Extract the [x, y] coordinate from the center of the cell holding the provided text.  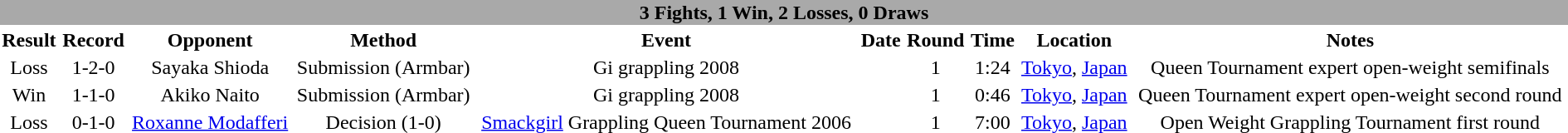
Method [383, 40]
1:24 [992, 67]
Notes [1351, 40]
Queen Tournament expert open-weight semifinals [1351, 67]
Win [29, 95]
Akiko Naito [210, 95]
Event [665, 40]
Loss [29, 67]
1-1-0 [93, 95]
1-2-0 [93, 67]
Queen Tournament expert open-weight second round [1351, 95]
Sayaka Shioda [210, 67]
Time [992, 40]
Location [1074, 40]
Round [936, 40]
Result [29, 40]
3 Fights, 1 Win, 2 Losses, 0 Draws [784, 12]
Opponent [210, 40]
Record [93, 40]
Date [881, 40]
0:46 [992, 95]
